Locate the cell with the specified text and output its [x, y] center coordinate. 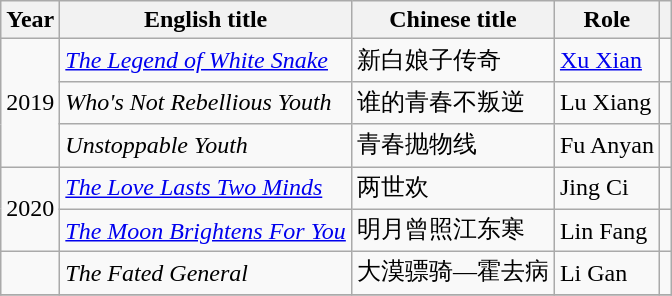
Role [606, 20]
青春抛物线 [452, 146]
Chinese title [452, 20]
Fu Anyan [606, 146]
Li Gan [606, 274]
The Fated General [206, 274]
新白娘子传奇 [452, 60]
明月曾照江东寒 [452, 230]
两世欢 [452, 188]
The Love Lasts Two Minds [206, 188]
2020 [30, 208]
谁的青春不叛逆 [452, 102]
The Legend of White Snake [206, 60]
Lu Xiang [606, 102]
Unstoppable Youth [206, 146]
The Moon Brightens For You [206, 230]
Year [30, 20]
Who's Not Rebellious Youth [206, 102]
English title [206, 20]
2019 [30, 103]
Lin Fang [606, 230]
Jing Ci [606, 188]
Xu Xian [606, 60]
大漠骠骑—霍去病 [452, 274]
